Provide the [x, y] coordinate of the cell's center where the given text is located.  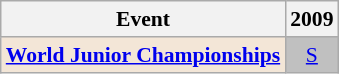
World Junior Championships [143, 55]
S [312, 55]
2009 [312, 19]
Event [143, 19]
